Output the [x, y] coordinate of the center of the cell containing the given text.  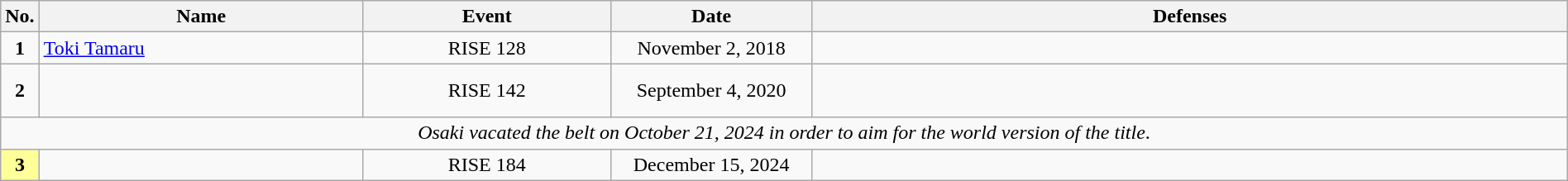
1 [20, 48]
Toki Tamaru [201, 48]
Osaki vacated the belt on October 21, 2024 in order to aim for the world version of the title. [784, 133]
November 2, 2018 [711, 48]
Date [711, 17]
No. [20, 17]
RISE 184 [486, 164]
December 15, 2024 [711, 164]
3 [20, 164]
RISE 128 [486, 48]
Name [201, 17]
Event [486, 17]
RISE 142 [486, 91]
Defenses [1189, 17]
2 [20, 91]
September 4, 2020 [711, 91]
